For the text-containing cell, return its midpoint in [x, y] coordinate format. 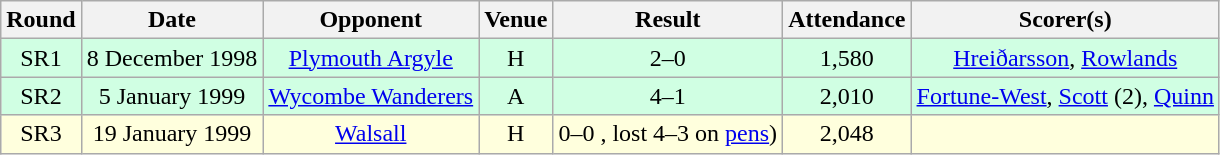
5 January 1999 [172, 96]
Scorer(s) [1065, 20]
2,010 [847, 96]
Hreiðarsson, Rowlands [1065, 58]
SR3 [41, 134]
Result [668, 20]
4–1 [668, 96]
Walsall [371, 134]
8 December 1998 [172, 58]
2–0 [668, 58]
Fortune-West, Scott (2), Quinn [1065, 96]
Attendance [847, 20]
Date [172, 20]
0–0 , lost 4–3 on pens) [668, 134]
Wycombe Wanderers [371, 96]
Plymouth Argyle [371, 58]
Venue [516, 20]
19 January 1999 [172, 134]
SR2 [41, 96]
1,580 [847, 58]
2,048 [847, 134]
A [516, 96]
Round [41, 20]
SR1 [41, 58]
Opponent [371, 20]
